Search for the cell housing the specified text and yield its [X, Y] center coordinate. 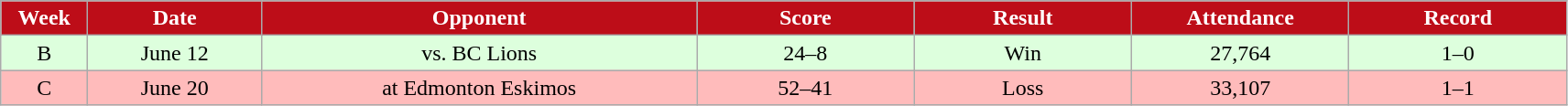
1–0 [1458, 53]
27,764 [1240, 53]
Week [44, 18]
33,107 [1240, 88]
Win [1022, 53]
Record [1458, 18]
Date [175, 18]
at Edmonton Eskimos [480, 88]
Result [1022, 18]
Score [806, 18]
52–41 [806, 88]
June 12 [175, 53]
1–1 [1458, 88]
B [44, 53]
Loss [1022, 88]
June 20 [175, 88]
C [44, 88]
vs. BC Lions [480, 53]
24–8 [806, 53]
Attendance [1240, 18]
Opponent [480, 18]
